Search for the cell housing the specified text and yield its (X, Y) center coordinate. 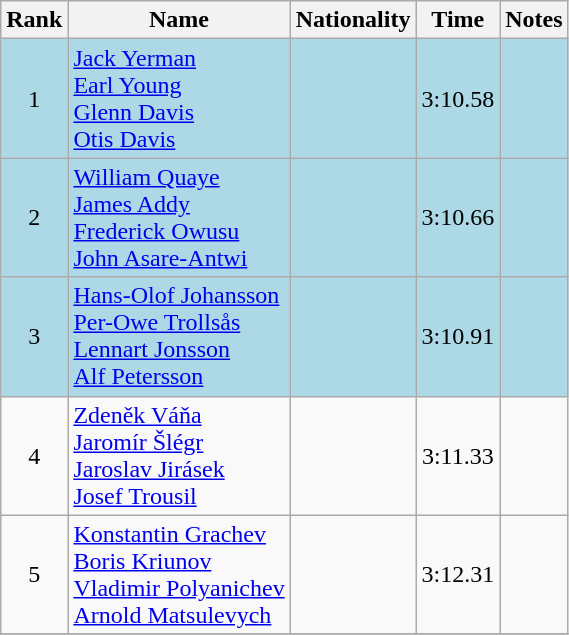
5 (34, 574)
3:10.66 (458, 218)
3:10.91 (458, 336)
Zdeněk VáňaJaromír ŠlégrJaroslav JirásekJosef Trousil (179, 456)
William QuayeJames AddyFrederick OwusuJohn Asare-Antwi (179, 218)
2 (34, 218)
1 (34, 98)
3:11.33 (458, 456)
Jack YermanEarl YoungGlenn DavisOtis Davis (179, 98)
3:12.31 (458, 574)
Name (179, 20)
Rank (34, 20)
4 (34, 456)
3:10.58 (458, 98)
Notes (534, 20)
Time (458, 20)
Konstantin GrachevBoris KriunovVladimir PolyanichevArnold Matsulevych (179, 574)
3 (34, 336)
Nationality (353, 20)
Hans-Olof JohanssonPer-Owe TrollsåsLennart JonssonAlf Petersson (179, 336)
